For the text-containing cell, return its midpoint in [X, Y] coordinate format. 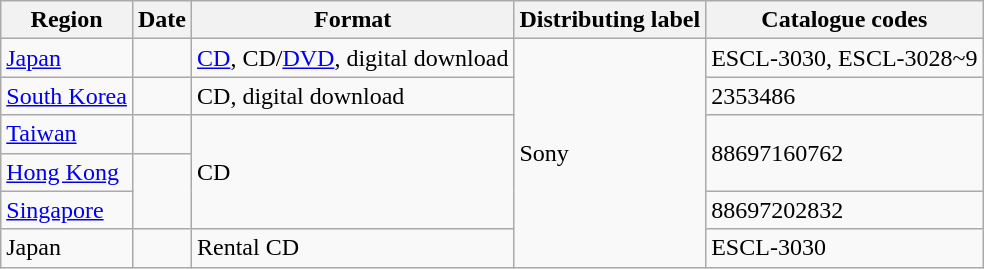
88697160762 [844, 153]
Singapore [67, 210]
South Korea [67, 96]
Catalogue codes [844, 20]
CD, CD/DVD, digital download [353, 58]
CD, digital download [353, 96]
CD [353, 172]
Taiwan [67, 134]
Sony [610, 153]
ESCL-3030, ESCL-3028~9 [844, 58]
Date [162, 20]
Rental CD [353, 248]
ESCL-3030 [844, 248]
2353486 [844, 96]
Distributing label [610, 20]
Region [67, 20]
88697202832 [844, 210]
Hong Kong [67, 172]
Format [353, 20]
